Pinpoint the cell where the given text exists, returning its [x, y] midpoint coordinate. 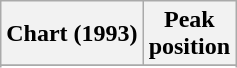
Chart (1993) [72, 34]
Peakposition [189, 34]
